Output the (X, Y) coordinate of the center of the cell containing the given text.  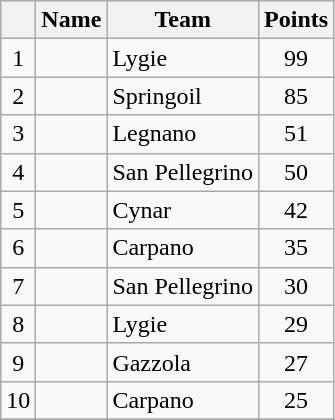
3 (18, 134)
6 (18, 248)
51 (296, 134)
4 (18, 172)
35 (296, 248)
Team (183, 20)
25 (296, 400)
9 (18, 362)
50 (296, 172)
Springoil (183, 96)
27 (296, 362)
30 (296, 286)
Cynar (183, 210)
1 (18, 58)
10 (18, 400)
Points (296, 20)
Legnano (183, 134)
85 (296, 96)
42 (296, 210)
8 (18, 324)
Name (72, 20)
7 (18, 286)
2 (18, 96)
Gazzola (183, 362)
5 (18, 210)
29 (296, 324)
99 (296, 58)
